Extract the (x, y) coordinate from the center of the cell holding the provided text.  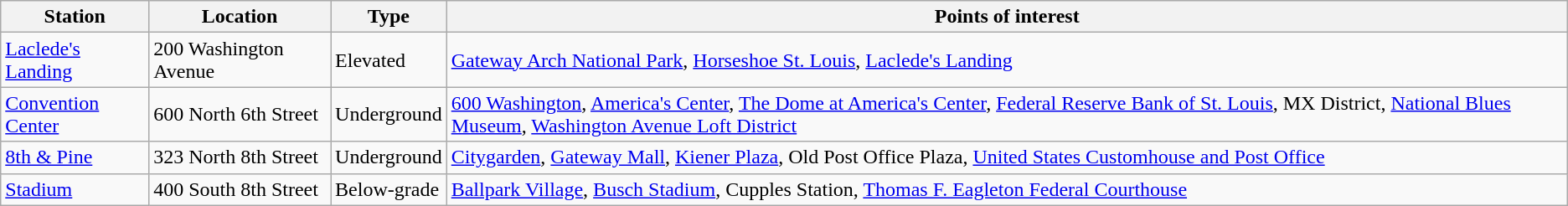
200 Washington Avenue (240, 60)
Below-grade (389, 189)
Location (240, 17)
Station (75, 17)
Points of interest (1007, 17)
323 North 8th Street (240, 157)
Stadium (75, 189)
8th & Pine (75, 157)
Type (389, 17)
400 South 8th Street (240, 189)
Elevated (389, 60)
600 North 6th Street (240, 114)
Laclede's Landing (75, 60)
Gateway Arch National Park, Horseshoe St. Louis, Laclede's Landing (1007, 60)
Citygarden, Gateway Mall, Kiener Plaza, Old Post Office Plaza, United States Customhouse and Post Office (1007, 157)
Convention Center (75, 114)
Ballpark Village, Busch Stadium, Cupples Station, Thomas F. Eagleton Federal Courthouse (1007, 189)
